Determine the [x, y] coordinate at the center of the cell enclosing the given text.  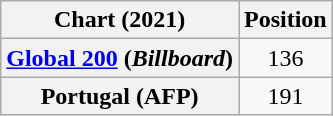
Position [285, 20]
191 [285, 96]
Portugal (AFP) [120, 96]
Global 200 (Billboard) [120, 58]
136 [285, 58]
Chart (2021) [120, 20]
